Return [x, y] of the center of cell containing provided text 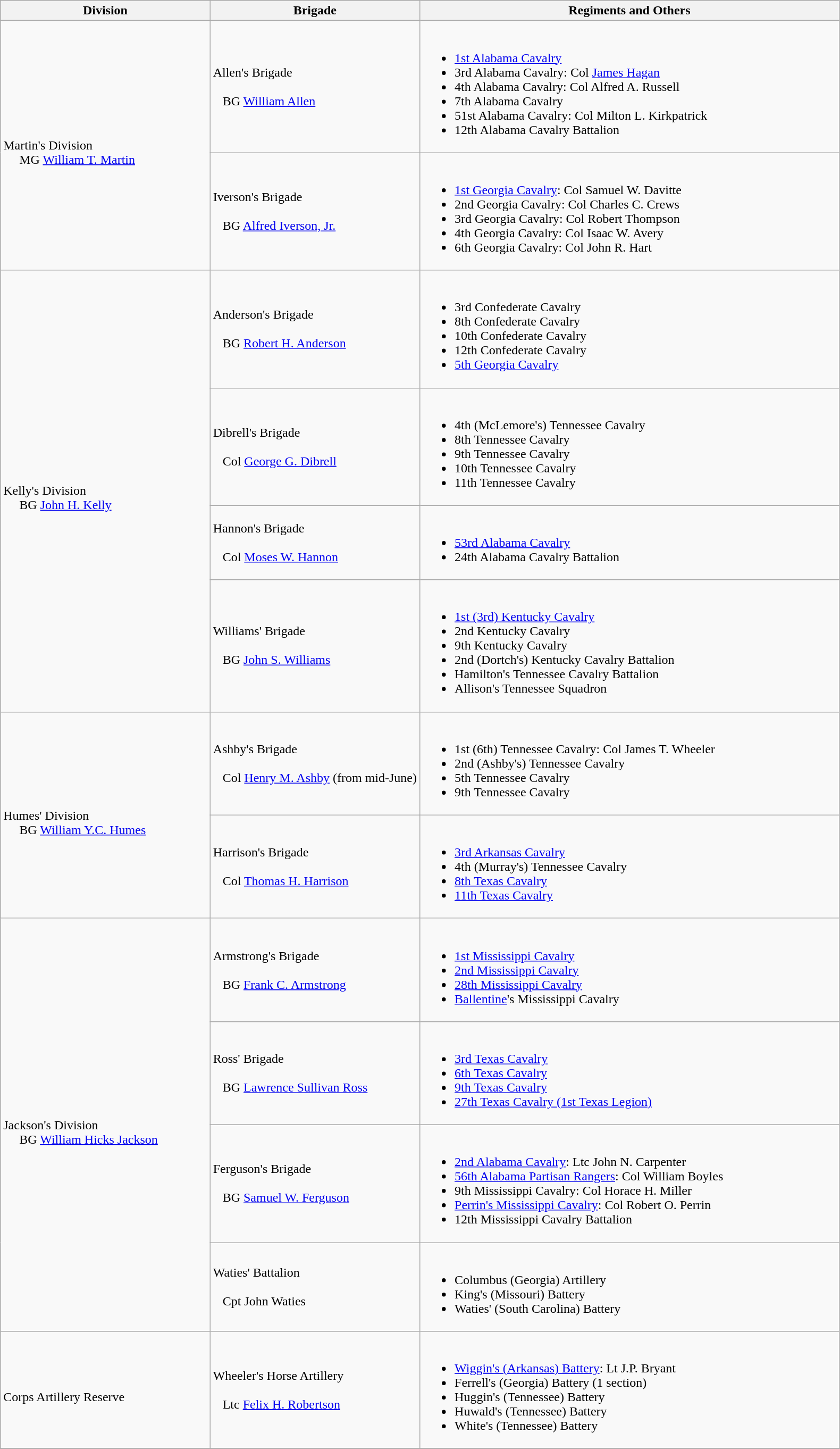
Division [105, 11]
Jackson's Division BG William Hicks Jackson [105, 1125]
3rd Arkansas Cavalry4th (Murray's) Tennessee Cavalry8th Texas Cavalry11th Texas Cavalry [629, 867]
1st (6th) Tennessee Cavalry: Col James T. Wheeler2nd (Ashby's) Tennessee Cavalry5th Tennessee Cavalry9th Tennessee Cavalry [629, 763]
Anderson's Brigade BG Robert H. Anderson [315, 329]
Brigade [315, 11]
Allen's Brigade BG William Allen [315, 87]
Kelly's Division BG John H. Kelly [105, 491]
Corps Artillery Reserve [105, 1390]
Ross' Brigade BG Lawrence Sullivan Ross [315, 1073]
Harrison's Brigade Col Thomas H. Harrison [315, 867]
Ferguson's Brigade BG Samuel W. Ferguson [315, 1183]
Iverson's Brigade BG Alfred Iverson, Jr. [315, 212]
3rd Confederate Cavalry8th Confederate Cavalry10th Confederate Cavalry12th Confederate Cavalry5th Georgia Cavalry [629, 329]
1st Mississippi Cavalry2nd Mississippi Cavalry28th Mississippi CavalryBallentine's Mississippi Cavalry [629, 970]
Waties' Battalion Cpt John Waties [315, 1287]
Armstrong's Brigade BG Frank C. Armstrong [315, 970]
Martin's Division MG William T. Martin [105, 146]
Humes' Division BG William Y.C. Humes [105, 815]
53rd Alabama Cavalry24th Alabama Cavalry Battalion [629, 543]
4th (McLemore's) Tennessee Cavalry8th Tennessee Cavalry9th Tennessee Cavalry10th Tennessee Cavalry11th Tennessee Cavalry [629, 447]
Columbus (Georgia) ArtilleryKing's (Missouri) BatteryWaties' (South Carolina) Battery [629, 1287]
Williams' Brigade BG John S. Williams [315, 646]
3rd Texas Cavalry6th Texas Cavalry9th Texas Cavalry27th Texas Cavalry (1st Texas Legion) [629, 1073]
Wheeler's Horse Artillery Ltc Felix H. Robertson [315, 1390]
Ashby's Brigade Col Henry M. Ashby (from mid-June) [315, 763]
Hannon's Brigade Col Moses W. Hannon [315, 543]
Regiments and Others [629, 11]
Dibrell's Brigade Col George G. Dibrell [315, 447]
